Search for the cell housing the specified text and yield its [X, Y] center coordinate. 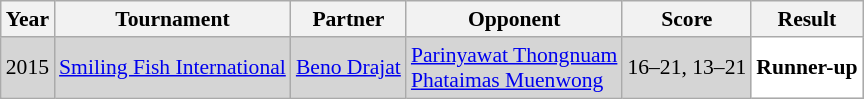
16–21, 13–21 [686, 68]
Parinyawat Thongnuam Phataimas Muenwong [514, 68]
Score [686, 19]
Runner-up [806, 68]
Year [28, 19]
Beno Drajat [348, 68]
Result [806, 19]
2015 [28, 68]
Smiling Fish International [172, 68]
Tournament [172, 19]
Partner [348, 19]
Opponent [514, 19]
